From the cell containing the given text, extract its center point as (x, y) coordinate. 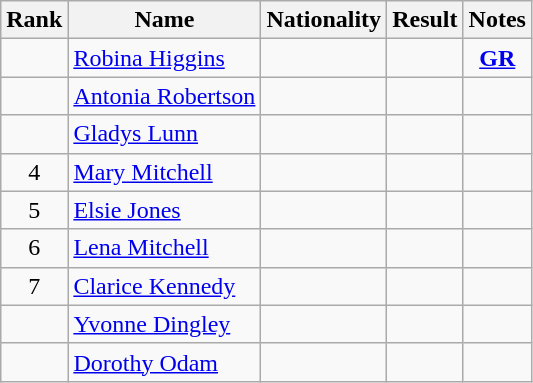
Notes (497, 20)
6 (34, 248)
Result (425, 20)
GR (497, 58)
5 (34, 210)
Lena Mitchell (164, 248)
Antonia Robertson (164, 96)
Dorothy Odam (164, 362)
Mary Mitchell (164, 172)
Name (164, 20)
Nationality (324, 20)
Clarice Kennedy (164, 286)
Yvonne Dingley (164, 324)
7 (34, 286)
Elsie Jones (164, 210)
4 (34, 172)
Gladys Lunn (164, 134)
Robina Higgins (164, 58)
Rank (34, 20)
